Capture the cell that displays the provided text and extract its (X, Y) central coordinate. 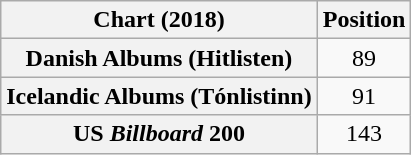
Position (364, 20)
91 (364, 96)
Chart (2018) (159, 20)
143 (364, 134)
Danish Albums (Hitlisten) (159, 58)
89 (364, 58)
Icelandic Albums (Tónlistinn) (159, 96)
US Billboard 200 (159, 134)
